Pinpoint the cell where the given text exists, returning its [x, y] midpoint coordinate. 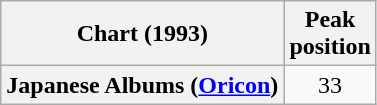
33 [330, 85]
Peak position [330, 34]
Japanese Albums (Oricon) [142, 85]
Chart (1993) [142, 34]
